For the text-containing cell, return its midpoint in [X, Y] coordinate format. 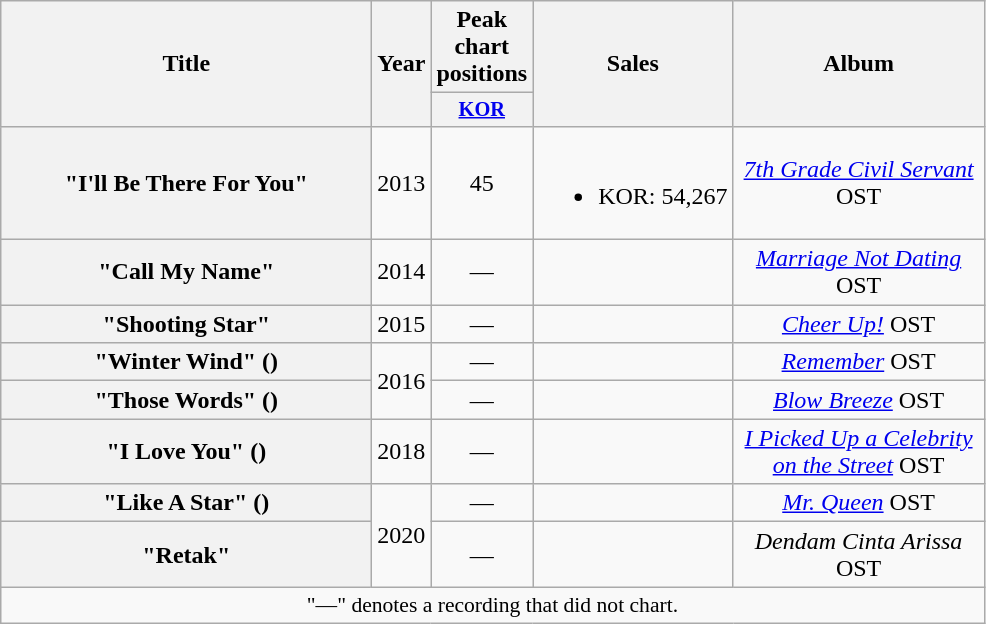
Marriage Not Dating OST [858, 272]
KOR [482, 110]
2016 [402, 381]
"—" denotes a recording that did not chart. [492, 605]
Album [858, 64]
I Picked Up a Celebrity on the Street OST [858, 452]
"I'll Be There For You" [186, 182]
2015 [402, 324]
2018 [402, 452]
"I Love You" () [186, 452]
"Retak" [186, 554]
Peak chart positions [482, 47]
"Those Words" () [186, 400]
7th Grade Civil Servant OST [858, 182]
Mr. Queen OST [858, 503]
KOR: 54,267 [633, 182]
2014 [402, 272]
Blow Breeze OST [858, 400]
2020 [402, 536]
Dendam Cinta Arissa OST [858, 554]
45 [482, 182]
2013 [402, 182]
Sales [633, 64]
Year [402, 64]
Title [186, 64]
"Shooting Star" [186, 324]
Cheer Up! OST [858, 324]
"Call My Name" [186, 272]
"Like A Star" () [186, 503]
Remember OST [858, 362]
"Winter Wind" () [186, 362]
